Pinpoint the cell where the given text exists, returning its [x, y] midpoint coordinate. 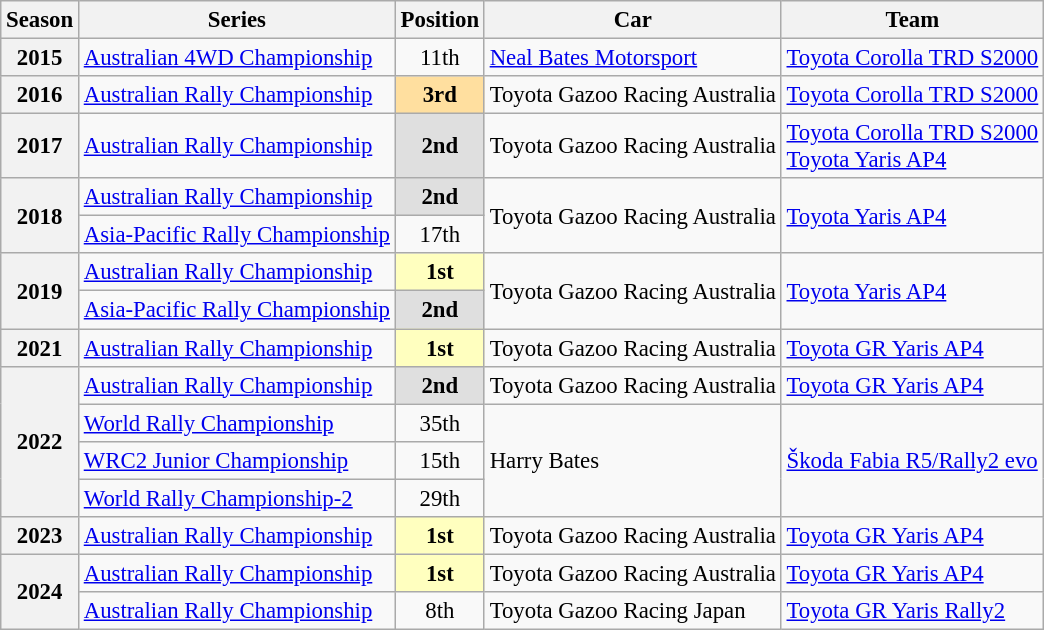
World Rally Championship [236, 423]
Harry Bates [632, 460]
2018 [40, 216]
2024 [40, 592]
Team [912, 20]
2019 [40, 292]
Australian 4WD Championship [236, 58]
Toyota Gazoo Racing Japan [632, 611]
WRC2 Junior Championship [236, 460]
29th [440, 498]
3rd [440, 95]
Toyota Corolla TRD S2000Toyota Yaris AP4 [912, 146]
Toyota GR Yaris Rally2 [912, 611]
15th [440, 460]
Position [440, 20]
8th [440, 611]
Season [40, 20]
2017 [40, 146]
Car [632, 20]
2016 [40, 95]
17th [440, 235]
35th [440, 423]
Neal Bates Motorsport [632, 58]
2022 [40, 441]
11th [440, 58]
World Rally Championship-2 [236, 498]
2015 [40, 58]
Škoda Fabia R5/Rally2 evo [912, 460]
2021 [40, 348]
Series [236, 20]
2023 [40, 536]
